Scan for the cell matching the given text and deliver its [x, y] coordinate at center. 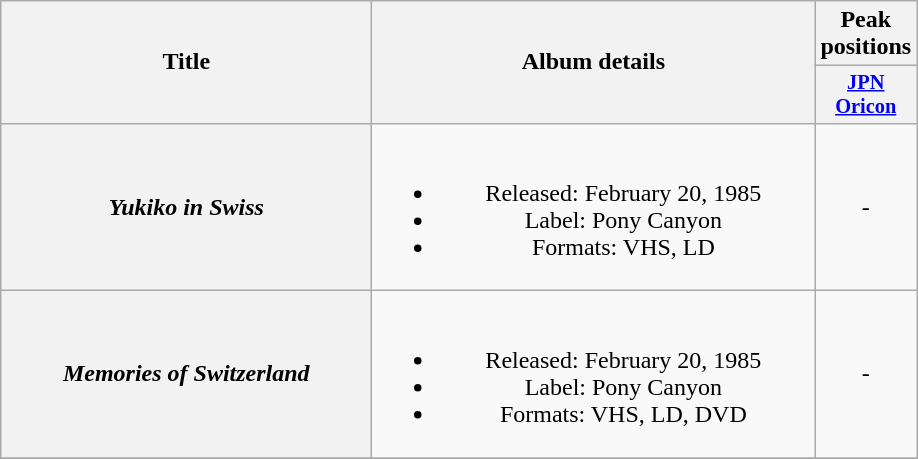
JPNOricon [866, 95]
Title [186, 62]
Memories of Switzerland [186, 374]
Peak positions [866, 34]
Album details [594, 62]
Yukiko in Swiss [186, 206]
Released: February 20, 1985Label: Pony CanyonFormats: VHS, LD [594, 206]
Released: February 20, 1985Label: Pony CanyonFormats: VHS, LD, DVD [594, 374]
